Return the [X, Y] coordinate for the center point of the cell that contains the specified text.  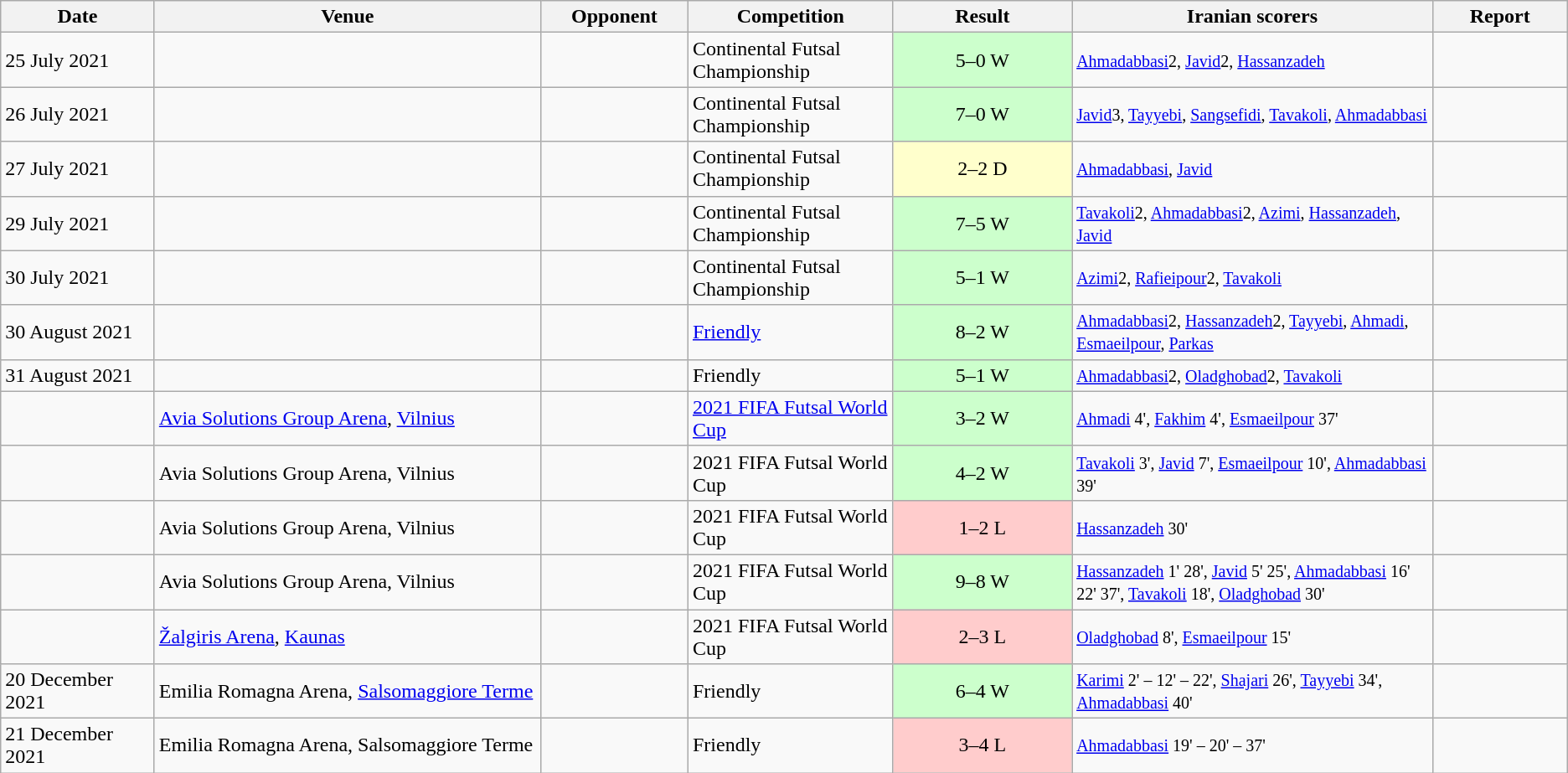
Iranian scorers [1253, 17]
4–2 W [983, 472]
2–3 L [983, 636]
3–4 L [983, 745]
Competition [791, 17]
Tavakoli 3', Javid 7', Esmaeilpour 10', Ahmadabbasi 39' [1253, 472]
Javid3, Tayyebi, Sangsefidi, Tavakoli, Ahmadabbasi [1253, 114]
8–2 W [983, 332]
21 December 2021 [78, 745]
Ahmadabbasi, Javid [1253, 169]
Ahmadabbasi 19' – 20' – 37' [1253, 745]
31 August 2021 [78, 375]
Venue [347, 17]
Ahmadabbasi2, Javid2, Hassanzadeh [1253, 60]
Karimi 2' – 12' – 22', Shajari 26', Tayyebi 34', Ahmadabbasi 40' [1253, 692]
30 July 2021 [78, 278]
Žalgiris Arena, Kaunas [347, 636]
29 July 2021 [78, 223]
Tavakoli2, Ahmadabbasi2, Azimi, Hassanzadeh, Javid [1253, 223]
30 August 2021 [78, 332]
Azimi2, Rafieipour2, Tavakoli [1253, 278]
27 July 2021 [78, 169]
6–4 W [983, 692]
25 July 2021 [78, 60]
2–2 D [983, 169]
3–2 W [983, 419]
Hassanzadeh 1' 28', Javid 5' 25', Ahmadabbasi 16' 22' 37', Tavakoli 18', Oladghobad 30' [1253, 581]
Result [983, 17]
Date [78, 17]
Ahmadi 4', Fakhim 4', Esmaeilpour 37' [1253, 419]
5–0 W [983, 60]
9–8 W [983, 581]
7–0 W [983, 114]
7–5 W [983, 223]
26 July 2021 [78, 114]
Opponent [614, 17]
Report [1499, 17]
Ahmadabbasi2, Oladghobad2, Tavakoli [1253, 375]
Ahmadabbasi2, Hassanzadeh2, Tayyebi, Ahmadi, Esmaeilpour, Parkas [1253, 332]
1–2 L [983, 528]
Hassanzadeh 30' [1253, 528]
20 December 2021 [78, 692]
Oladghobad 8', Esmaeilpour 15' [1253, 636]
